Find where the given text appears and provide that cell's center as (X, Y) coordinate. 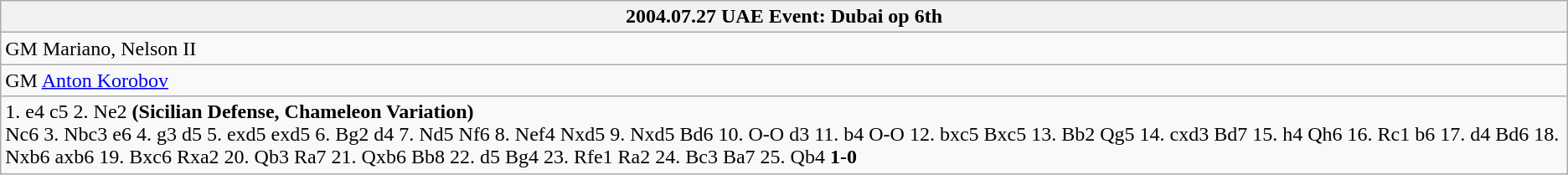
GM Anton Korobov (784, 80)
GM Mariano, Nelson II (784, 49)
2004.07.27 UAE Event: Dubai op 6th (784, 17)
